Capture the cell that displays the provided text and extract its [x, y] central coordinate. 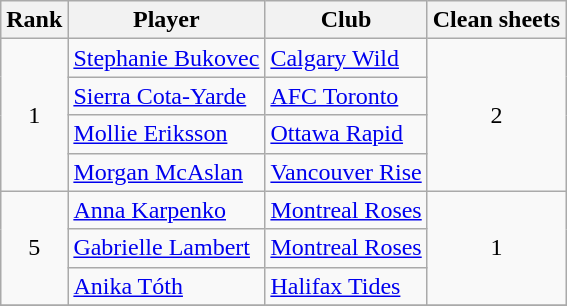
5 [34, 248]
Anna Karpenko [166, 210]
Sierra Cota-Yarde [166, 96]
Stephanie Bukovec [166, 58]
Gabrielle Lambert [166, 248]
Player [166, 20]
Vancouver Rise [346, 172]
Mollie Eriksson [166, 134]
Anika Tóth [166, 286]
2 [496, 115]
Morgan McAslan [166, 172]
AFC Toronto [346, 96]
Halifax Tides [346, 286]
Calgary Wild [346, 58]
Clean sheets [496, 20]
Ottawa Rapid [346, 134]
Rank [34, 20]
Club [346, 20]
